Return [x, y] of the center of cell containing provided text 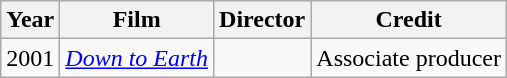
Down to Earth [137, 58]
Film [137, 20]
Associate producer [409, 58]
Director [262, 20]
2001 [30, 58]
Year [30, 20]
Credit [409, 20]
